Identify which cell holds the provided text, then report its (x, y) central coordinate. 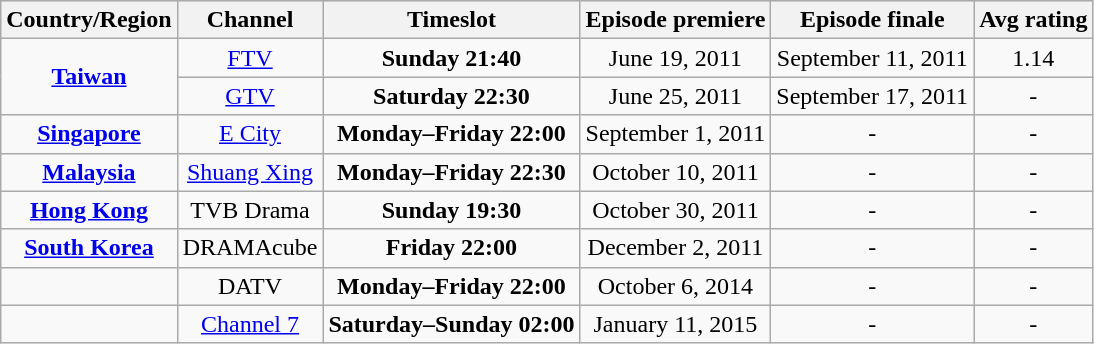
Saturday–Sunday 02:00 (452, 324)
Shuang Xing (250, 172)
South Korea (89, 248)
September 11, 2011 (872, 58)
E City (250, 134)
Country/Region (89, 20)
Taiwan (89, 77)
Episode finale (872, 20)
June 25, 2011 (676, 96)
October 10, 2011 (676, 172)
FTV (250, 58)
DATV (250, 286)
Sunday 21:40 (452, 58)
October 30, 2011 (676, 210)
Monday–Friday 22:30 (452, 172)
Avg rating (1034, 20)
October 6, 2014 (676, 286)
DRAMAcube (250, 248)
January 11, 2015 (676, 324)
Channel 7 (250, 324)
Friday 22:00 (452, 248)
Saturday 22:30 (452, 96)
December 2, 2011 (676, 248)
GTV (250, 96)
September 17, 2011 (872, 96)
Singapore (89, 134)
Episode premiere (676, 20)
Sunday 19:30 (452, 210)
June 19, 2011 (676, 58)
September 1, 2011 (676, 134)
Timeslot (452, 20)
Malaysia (89, 172)
Channel (250, 20)
Hong Kong (89, 210)
TVB Drama (250, 210)
1.14 (1034, 58)
